Find where the given text appears and provide that cell's center as [x, y] coordinate. 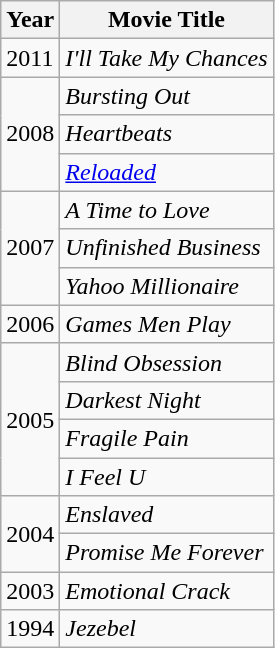
Blind Obsession [166, 362]
Emotional Crack [166, 591]
Unfinished Business [166, 248]
1994 [30, 629]
Year [30, 20]
Darkest Night [166, 400]
Fragile Pain [166, 438]
2003 [30, 591]
Heartbeats [166, 134]
Movie Title [166, 20]
Bursting Out [166, 96]
2011 [30, 58]
Games Men Play [166, 324]
2008 [30, 134]
I'll Take My Chances [166, 58]
Jezebel [166, 629]
2004 [30, 534]
Yahoo Millionaire [166, 286]
2006 [30, 324]
I Feel U [166, 477]
Reloaded [166, 172]
2007 [30, 248]
A Time to Love [166, 210]
Enslaved [166, 515]
Promise Me Forever [166, 553]
2005 [30, 419]
